Scan for the cell matching the given text and deliver its [x, y] coordinate at center. 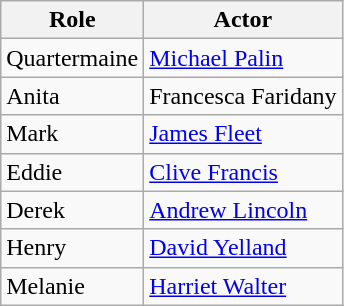
Eddie [72, 172]
Andrew Lincoln [243, 210]
Henry [72, 248]
Role [72, 20]
Mark [72, 134]
Michael Palin [243, 58]
Francesca Faridany [243, 96]
Clive Francis [243, 172]
David Yelland [243, 248]
Derek [72, 210]
Actor [243, 20]
Anita [72, 96]
James Fleet [243, 134]
Harriet Walter [243, 286]
Melanie [72, 286]
Quartermaine [72, 58]
